Pinpoint the cell where the given text exists, returning its [X, Y] midpoint coordinate. 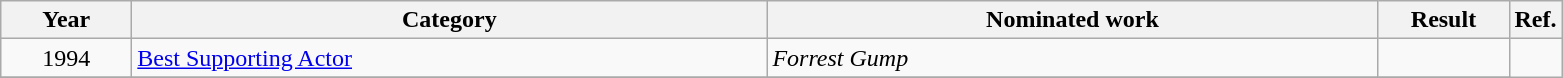
Ref. [1536, 20]
Year [66, 20]
1994 [66, 58]
Result [1444, 20]
Best Supporting Actor [450, 58]
Forrest Gump [1072, 58]
Category [450, 20]
Nominated work [1072, 20]
